Scan for the cell matching the given text and deliver its (X, Y) coordinate at center. 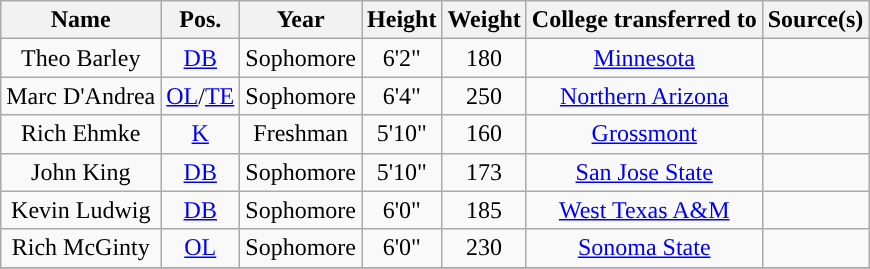
Weight (484, 20)
180 (484, 58)
6'4" (402, 96)
Theo Barley (81, 58)
Source(s) (816, 20)
Rich McGinty (81, 248)
Name (81, 20)
Sonoma State (644, 248)
Year (301, 20)
6'2" (402, 58)
College transferred to (644, 20)
San Jose State (644, 172)
250 (484, 96)
230 (484, 248)
Kevin Ludwig (81, 210)
Grossmont (644, 134)
160 (484, 134)
West Texas A&M (644, 210)
185 (484, 210)
173 (484, 172)
Freshman (301, 134)
OL/TE (200, 96)
John King (81, 172)
Northern Arizona (644, 96)
Rich Ehmke (81, 134)
OL (200, 248)
Minnesota (644, 58)
Pos. (200, 20)
K (200, 134)
Height (402, 20)
Marc D'Andrea (81, 96)
